Locate the cell with the specified text and output its [x, y] center coordinate. 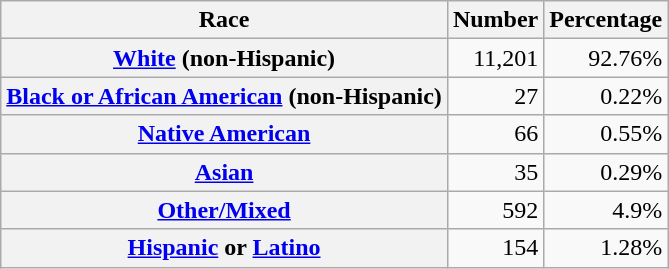
White (non-Hispanic) [224, 58]
1.28% [606, 248]
4.9% [606, 210]
66 [495, 134]
592 [495, 210]
154 [495, 248]
0.55% [606, 134]
35 [495, 172]
Number [495, 20]
27 [495, 96]
92.76% [606, 58]
11,201 [495, 58]
Native American [224, 134]
Race [224, 20]
0.22% [606, 96]
Percentage [606, 20]
Black or African American (non-Hispanic) [224, 96]
Asian [224, 172]
0.29% [606, 172]
Other/Mixed [224, 210]
Hispanic or Latino [224, 248]
